Find where the given text appears and provide that cell's center as [X, Y] coordinate. 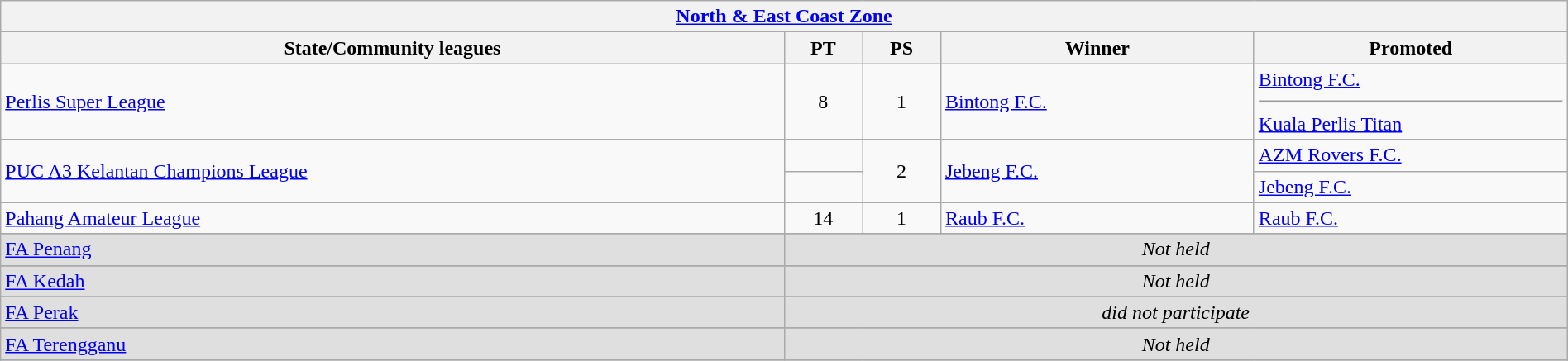
FA Penang [392, 249]
FA Kedah [392, 281]
8 [824, 102]
Bintong F.C. Kuala Perlis Titan [1411, 102]
PT [824, 48]
FA Terengganu [392, 344]
North & East Coast Zone [784, 17]
14 [824, 218]
FA Perak [392, 312]
Promoted [1411, 48]
PUC A3 Kelantan Champions League [392, 171]
did not participate [1176, 312]
Perlis Super League [392, 102]
2 [901, 171]
Winner [1097, 48]
Pahang Amateur League [392, 218]
State/Community leagues [392, 48]
Bintong F.C. [1097, 102]
AZM Rovers F.C. [1411, 155]
PS [901, 48]
